For the text-containing cell, return its midpoint in (x, y) coordinate format. 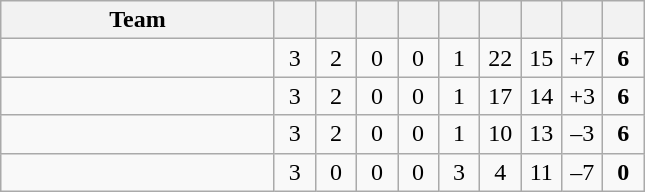
15 (542, 58)
13 (542, 134)
10 (500, 134)
Team (138, 20)
+7 (582, 58)
11 (542, 172)
+3 (582, 96)
22 (500, 58)
17 (500, 96)
4 (500, 172)
–7 (582, 172)
–3 (582, 134)
14 (542, 96)
